Detect which cell encompasses the target text, then output its [x, y] center coordinate. 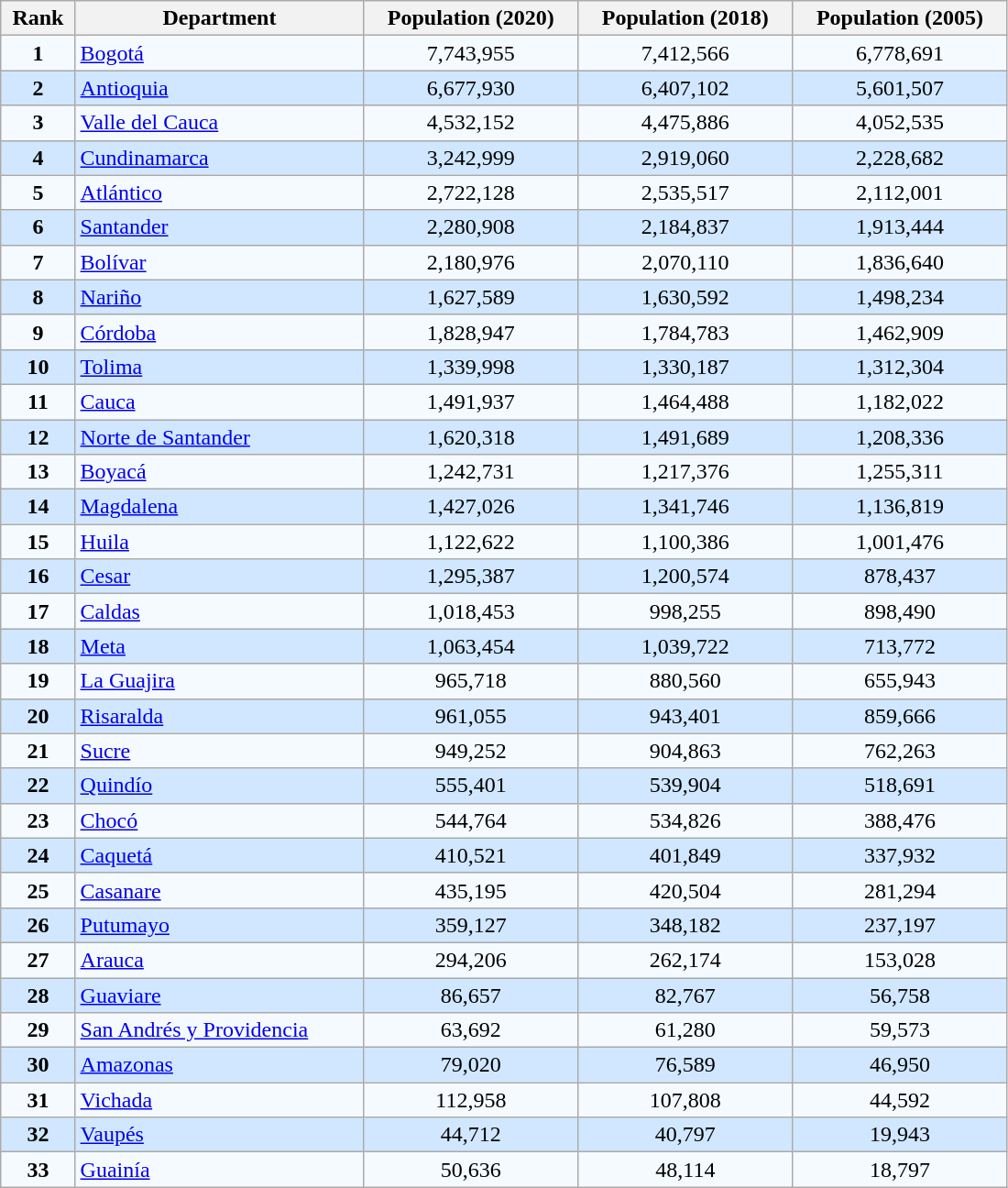
2,180,976 [471, 262]
2,070,110 [685, 262]
1,341,746 [685, 507]
Vaupés [220, 1135]
Guaviare [220, 995]
La Guajira [220, 681]
Arauca [220, 960]
Cauca [220, 401]
79,020 [471, 1065]
Antioquia [220, 88]
2,228,682 [900, 158]
2,919,060 [685, 158]
21 [38, 751]
56,758 [900, 995]
1,427,026 [471, 507]
Rank [38, 18]
898,490 [900, 611]
1,630,592 [685, 297]
1,784,783 [685, 332]
Population (2005) [900, 18]
534,826 [685, 820]
388,476 [900, 820]
20 [38, 716]
237,197 [900, 925]
Meta [220, 646]
107,808 [685, 1100]
762,263 [900, 751]
23 [38, 820]
859,666 [900, 716]
19,943 [900, 1135]
Bolívar [220, 262]
59,573 [900, 1030]
40,797 [685, 1135]
44,712 [471, 1135]
25 [38, 890]
5 [38, 192]
76,589 [685, 1065]
1,063,454 [471, 646]
1,462,909 [900, 332]
6,407,102 [685, 88]
1,039,722 [685, 646]
1,122,622 [471, 542]
7,743,955 [471, 53]
28 [38, 995]
Boyacá [220, 472]
Tolima [220, 367]
420,504 [685, 890]
Risaralda [220, 716]
13 [38, 472]
401,849 [685, 855]
8 [38, 297]
1,136,819 [900, 507]
1,182,022 [900, 401]
348,182 [685, 925]
965,718 [471, 681]
1,001,476 [900, 542]
26 [38, 925]
153,028 [900, 960]
262,174 [685, 960]
7 [38, 262]
Huila [220, 542]
6,677,930 [471, 88]
1,339,998 [471, 367]
Caldas [220, 611]
435,195 [471, 890]
1,627,589 [471, 297]
5,601,507 [900, 88]
713,772 [900, 646]
Cesar [220, 577]
1,464,488 [685, 401]
12 [38, 437]
281,294 [900, 890]
1,620,318 [471, 437]
880,560 [685, 681]
Caquetá [220, 855]
61,280 [685, 1030]
48,114 [685, 1170]
46,950 [900, 1065]
294,206 [471, 960]
4,475,886 [685, 123]
1,498,234 [900, 297]
Vichada [220, 1100]
18 [38, 646]
961,055 [471, 716]
1,295,387 [471, 577]
2,722,128 [471, 192]
949,252 [471, 751]
1,913,444 [900, 227]
Sucre [220, 751]
6,778,691 [900, 53]
1,217,376 [685, 472]
27 [38, 960]
1,255,311 [900, 472]
44,592 [900, 1100]
63,692 [471, 1030]
1,330,187 [685, 367]
878,437 [900, 577]
539,904 [685, 786]
14 [38, 507]
19 [38, 681]
112,958 [471, 1100]
1,018,453 [471, 611]
1,491,689 [685, 437]
1,100,386 [685, 542]
Population (2018) [685, 18]
31 [38, 1100]
Atlántico [220, 192]
4 [38, 158]
3,242,999 [471, 158]
2,184,837 [685, 227]
9 [38, 332]
Cundinamarca [220, 158]
Magdalena [220, 507]
1,242,731 [471, 472]
Amazonas [220, 1065]
Putumayo [220, 925]
29 [38, 1030]
6 [38, 227]
50,636 [471, 1170]
33 [38, 1170]
32 [38, 1135]
Department [220, 18]
555,401 [471, 786]
1,836,640 [900, 262]
Bogotá [220, 53]
1,200,574 [685, 577]
10 [38, 367]
4,532,152 [471, 123]
22 [38, 786]
2 [38, 88]
30 [38, 1065]
1,312,304 [900, 367]
Valle del Cauca [220, 123]
Santander [220, 227]
24 [38, 855]
1,491,937 [471, 401]
4,052,535 [900, 123]
1,208,336 [900, 437]
655,943 [900, 681]
Norte de Santander [220, 437]
Chocó [220, 820]
Population (2020) [471, 18]
2,112,001 [900, 192]
17 [38, 611]
904,863 [685, 751]
3 [38, 123]
11 [38, 401]
Casanare [220, 890]
Quindío [220, 786]
359,127 [471, 925]
410,521 [471, 855]
2,280,908 [471, 227]
2,535,517 [685, 192]
Guainía [220, 1170]
San Andrés y Providencia [220, 1030]
518,691 [900, 786]
82,767 [685, 995]
1,828,947 [471, 332]
943,401 [685, 716]
Nariño [220, 297]
16 [38, 577]
Córdoba [220, 332]
544,764 [471, 820]
1 [38, 53]
18,797 [900, 1170]
337,932 [900, 855]
998,255 [685, 611]
86,657 [471, 995]
15 [38, 542]
7,412,566 [685, 53]
